Return (X, Y) of the center of cell containing provided text 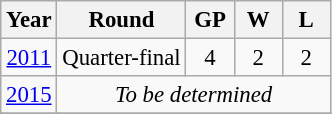
4 (210, 58)
GP (210, 20)
L (306, 20)
Year (29, 20)
Quarter-final (122, 58)
To be determined (194, 95)
Round (122, 20)
W (258, 20)
2015 (29, 95)
2011 (29, 58)
